From the cell containing the given text, extract its center point as (X, Y) coordinate. 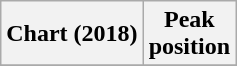
Peakposition (189, 34)
Chart (2018) (72, 34)
